For the text-containing cell, return its midpoint in (x, y) coordinate format. 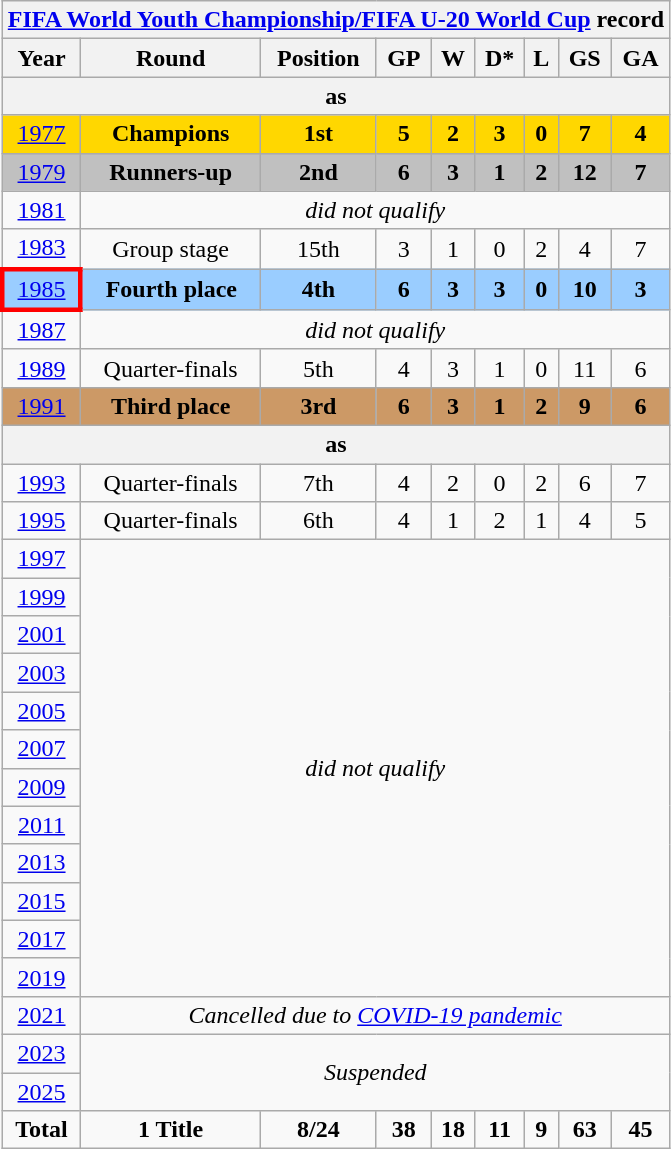
2021 (42, 1015)
1991 (42, 406)
12 (584, 172)
45 (640, 1130)
GP (404, 58)
1981 (42, 210)
1 Title (171, 1130)
1st (318, 134)
1983 (42, 249)
Champions (171, 134)
4th (318, 290)
2007 (42, 749)
18 (452, 1130)
2003 (42, 673)
2013 (42, 863)
5th (318, 368)
1987 (42, 330)
2009 (42, 787)
L (542, 58)
1999 (42, 597)
Position (318, 58)
W (452, 58)
D* (500, 58)
2011 (42, 825)
1979 (42, 172)
1997 (42, 559)
Group stage (171, 249)
2nd (318, 172)
2019 (42, 977)
2001 (42, 635)
2023 (42, 1053)
Cancelled due to COVID-19 pandemic (376, 1015)
3rd (318, 406)
GS (584, 58)
2025 (42, 1091)
10 (584, 290)
6th (318, 521)
15th (318, 249)
Fourth place (171, 290)
FIFA World Youth Championship/FIFA U-20 World Cup record (336, 20)
Round (171, 58)
Third place (171, 406)
Total (42, 1130)
2005 (42, 711)
1995 (42, 521)
38 (404, 1130)
Runners-up (171, 172)
2015 (42, 901)
1989 (42, 368)
1993 (42, 483)
8/24 (318, 1130)
7th (318, 483)
Suspended (376, 1072)
GA (640, 58)
Year (42, 58)
63 (584, 1130)
1985 (42, 290)
1977 (42, 134)
2017 (42, 939)
